Find where the given text appears and provide that cell's center as (x, y) coordinate. 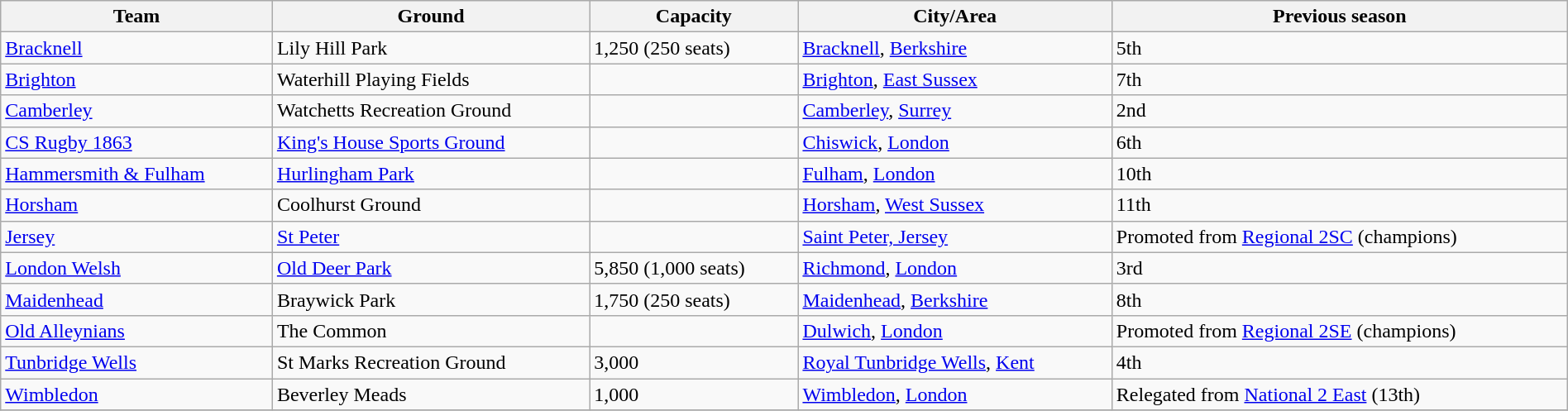
Ground (430, 17)
City/Area (954, 17)
Dulwich, London (954, 331)
10th (1340, 174)
Braywick Park (430, 299)
1,250 (250 seats) (694, 48)
Horsham, West Sussex (954, 205)
Brighton, East Sussex (954, 79)
Maidenhead (137, 299)
Camberley (137, 111)
Coolhurst Ground (430, 205)
Promoted from Regional 2SE (champions) (1340, 331)
St Peter (430, 237)
Hurlingham Park (430, 174)
The Common (430, 331)
Tunbridge Wells (137, 362)
Old Deer Park (430, 268)
King's House Sports Ground (430, 142)
7th (1340, 79)
Chiswick, London (954, 142)
Royal Tunbridge Wells, Kent (954, 362)
Previous season (1340, 17)
Lily Hill Park (430, 48)
1,750 (250 seats) (694, 299)
Richmond, London (954, 268)
Wimbledon (137, 394)
Saint Peter, Jersey (954, 237)
6th (1340, 142)
3,000 (694, 362)
Old Alleynians (137, 331)
Beverley Meads (430, 394)
CS Rugby 1863 (137, 142)
Hammersmith & Fulham (137, 174)
Maidenhead, Berkshire (954, 299)
Brighton (137, 79)
Wimbledon, London (954, 394)
2nd (1340, 111)
11th (1340, 205)
4th (1340, 362)
Waterhill Playing Fields (430, 79)
5th (1340, 48)
Capacity (694, 17)
Camberley, Surrey (954, 111)
Promoted from Regional 2SC (champions) (1340, 237)
5,850 (1,000 seats) (694, 268)
3rd (1340, 268)
London Welsh (137, 268)
Relegated from National 2 East (13th) (1340, 394)
8th (1340, 299)
Horsham (137, 205)
Watchetts Recreation Ground (430, 111)
Bracknell, Berkshire (954, 48)
Fulham, London (954, 174)
Team (137, 17)
Bracknell (137, 48)
St Marks Recreation Ground (430, 362)
Jersey (137, 237)
1,000 (694, 394)
